Locate the cell with the specified text and output its (x, y) center coordinate. 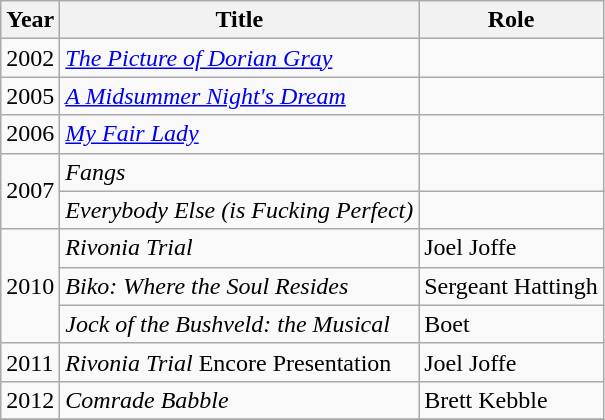
2010 (30, 286)
Jock of the Bushveld: the Musical (240, 324)
Sergeant Hattingh (512, 286)
My Fair Lady (240, 134)
Year (30, 20)
Title (240, 20)
Everybody Else (is Fucking Perfect) (240, 210)
Biko: Where the Soul Resides (240, 286)
Comrade Babble (240, 400)
2011 (30, 362)
The Picture of Dorian Gray (240, 58)
2006 (30, 134)
Fangs (240, 172)
Brett Kebble (512, 400)
Boet (512, 324)
A Midsummer Night's Dream (240, 96)
2007 (30, 191)
Rivonia Trial Encore Presentation (240, 362)
Rivonia Trial (240, 248)
Role (512, 20)
2002 (30, 58)
2005 (30, 96)
2012 (30, 400)
